Identify which cell holds the provided text, then report its [x, y] central coordinate. 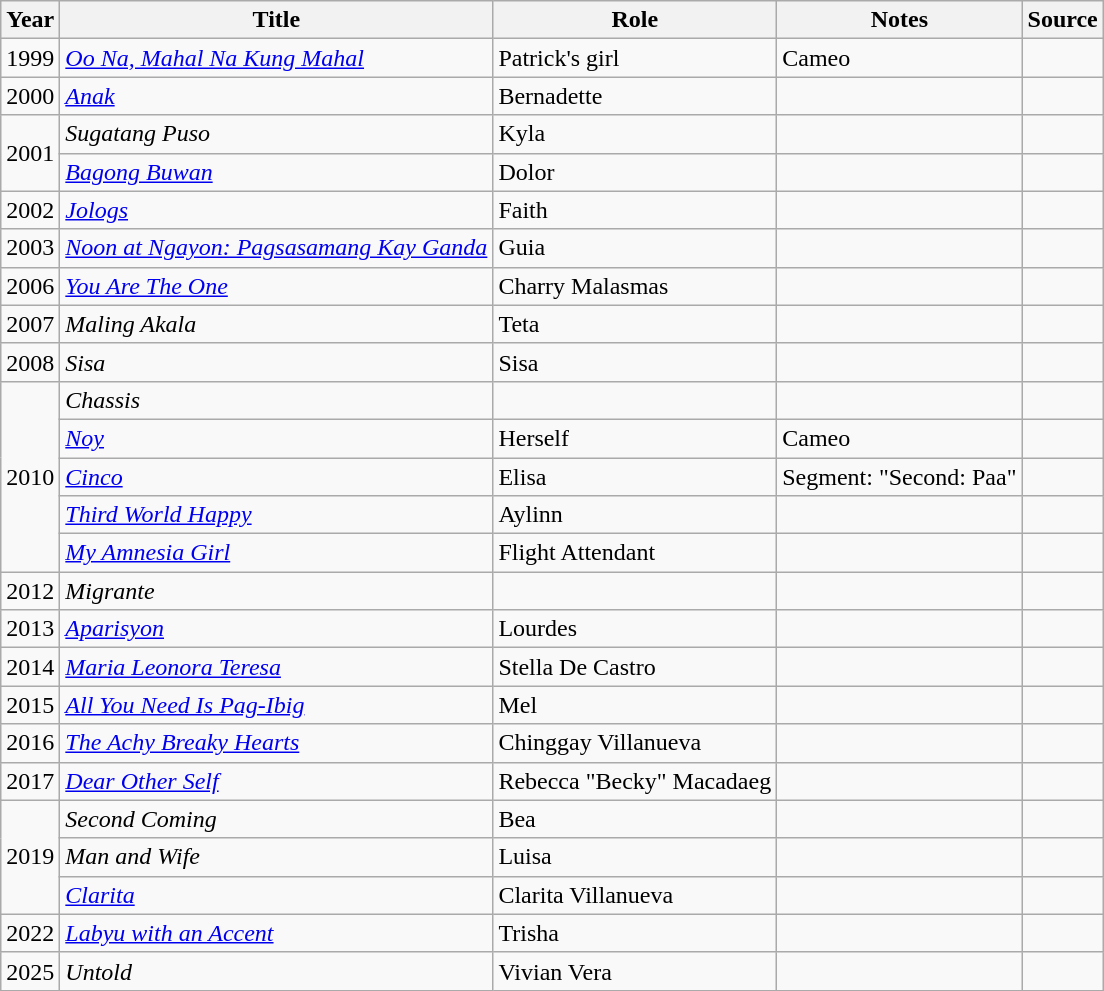
2016 [30, 743]
Segment: "Second: Paa" [900, 477]
2013 [30, 629]
Notes [900, 20]
2014 [30, 667]
Oo Na, Mahal Na Kung Mahal [276, 58]
Clarita [276, 895]
2008 [30, 362]
All You Need Is Pag-Ibig [276, 705]
Rebecca "Becky" Macadaeg [635, 781]
Labyu with an Accent [276, 933]
2025 [30, 971]
Chinggay Villanueva [635, 743]
Noy [276, 438]
2006 [30, 286]
Patrick's girl [635, 58]
2001 [30, 153]
Second Coming [276, 819]
Sugatang Puso [276, 134]
Anak [276, 96]
2022 [30, 933]
Noon at Ngayon: Pagsasamang Kay Ganda [276, 248]
Dear Other Self [276, 781]
2007 [30, 324]
Faith [635, 210]
Cinco [276, 477]
2019 [30, 857]
Bernadette [635, 96]
Aparisyon [276, 629]
Flight Attendant [635, 553]
Bagong Buwan [276, 172]
2003 [30, 248]
The Achy Breaky Hearts [276, 743]
Herself [635, 438]
Title [276, 20]
Untold [276, 971]
Lourdes [635, 629]
You Are The One [276, 286]
Guia [635, 248]
1999 [30, 58]
Trisha [635, 933]
Mel [635, 705]
Chassis [276, 400]
Aylinn [635, 515]
Migrante [276, 591]
Jologs [276, 210]
Third World Happy [276, 515]
Luisa [635, 857]
Year [30, 20]
Maria Leonora Teresa [276, 667]
2002 [30, 210]
Role [635, 20]
My Amnesia Girl [276, 553]
Stella De Castro [635, 667]
2017 [30, 781]
Clarita Villanueva [635, 895]
Source [1062, 20]
2015 [30, 705]
2000 [30, 96]
Dolor [635, 172]
2010 [30, 476]
Charry Malasmas [635, 286]
Bea [635, 819]
Elisa [635, 477]
Vivian Vera [635, 971]
Man and Wife [276, 857]
Maling Akala [276, 324]
2012 [30, 591]
Teta [635, 324]
Kyla [635, 134]
